Provide the (X, Y) coordinate of the cell's center where the given text is located.  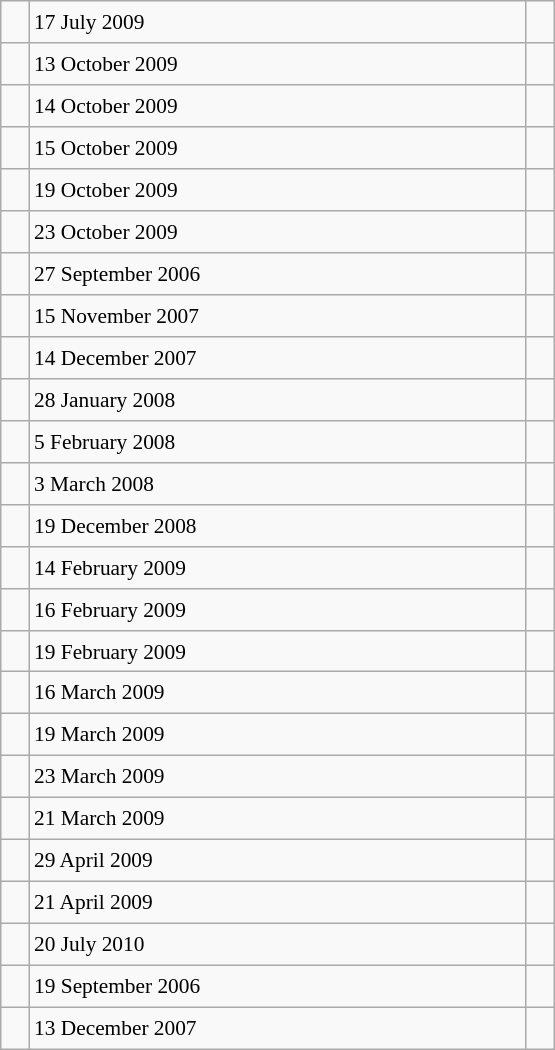
14 December 2007 (278, 358)
23 October 2009 (278, 232)
19 March 2009 (278, 735)
19 February 2009 (278, 651)
13 December 2007 (278, 1028)
16 March 2009 (278, 693)
19 October 2009 (278, 190)
27 September 2006 (278, 274)
5 February 2008 (278, 441)
15 October 2009 (278, 148)
23 March 2009 (278, 777)
19 September 2006 (278, 986)
14 October 2009 (278, 106)
15 November 2007 (278, 316)
20 July 2010 (278, 945)
16 February 2009 (278, 609)
13 October 2009 (278, 64)
28 January 2008 (278, 399)
17 July 2009 (278, 22)
21 March 2009 (278, 819)
3 March 2008 (278, 483)
21 April 2009 (278, 903)
19 December 2008 (278, 525)
14 February 2009 (278, 567)
29 April 2009 (278, 861)
